Locate the cell with the specified text and output its (X, Y) center coordinate. 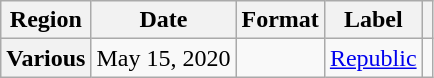
May 15, 2020 (164, 58)
Format (280, 20)
Date (164, 20)
Region (46, 20)
Various (46, 58)
Label (373, 20)
Republic (373, 58)
